Scan for the cell matching the given text and deliver its (x, y) coordinate at center. 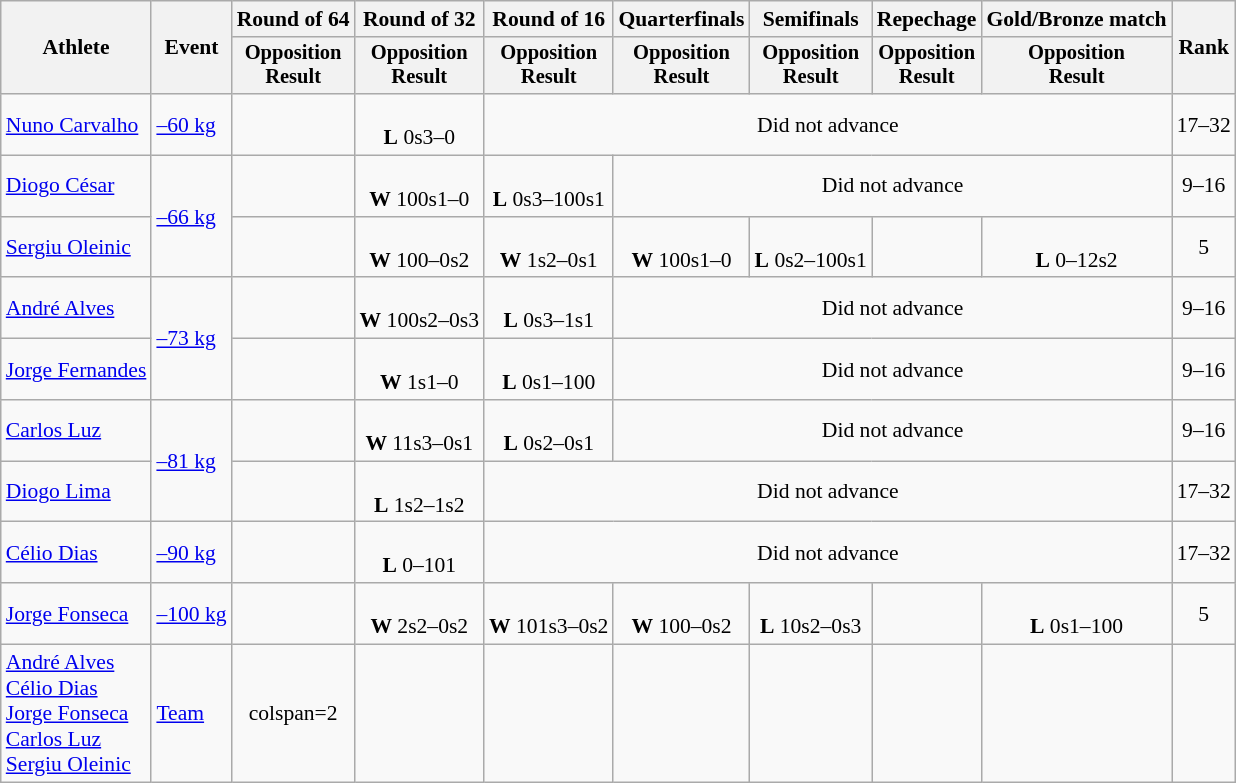
L 10s2–0s3 (811, 614)
Diogo César (76, 186)
Round of 16 (548, 19)
L 1s2–1s2 (420, 492)
L 0–12s2 (1076, 248)
Round of 32 (420, 19)
Athlete (76, 48)
Nuno Carvalho (76, 124)
L 0s2–0s1 (548, 430)
W 101s3–0s2 (548, 614)
Jorge Fernandes (76, 370)
Rank (1204, 48)
Round of 64 (294, 19)
Célio Dias (76, 552)
Semifinals (811, 19)
W 1s2–0s1 (548, 248)
Team (191, 714)
Quarterfinals (681, 19)
–81 kg (191, 461)
Repechage (927, 19)
colspan=2 (294, 714)
Sergiu Oleinic (76, 248)
Carlos Luz (76, 430)
–90 kg (191, 552)
–60 kg (191, 124)
L 0s2–100s1 (811, 248)
L 0s3–0 (420, 124)
L 0–101 (420, 552)
Diogo Lima (76, 492)
–73 kg (191, 339)
–100 kg (191, 614)
–66 kg (191, 217)
W 100s2–0s3 (420, 308)
L 0s3–100s1 (548, 186)
Jorge Fonseca (76, 614)
Gold/Bronze match (1076, 19)
W 11s3–0s1 (420, 430)
Event (191, 48)
André Alves (76, 308)
L 0s3–1s1 (548, 308)
W 1s1–0 (420, 370)
W 2s2–0s2 (420, 614)
André AlvesCélio DiasJorge FonsecaCarlos LuzSergiu Oleinic (76, 714)
